Extract the [X, Y] coordinate from the center of the cell holding the provided text.  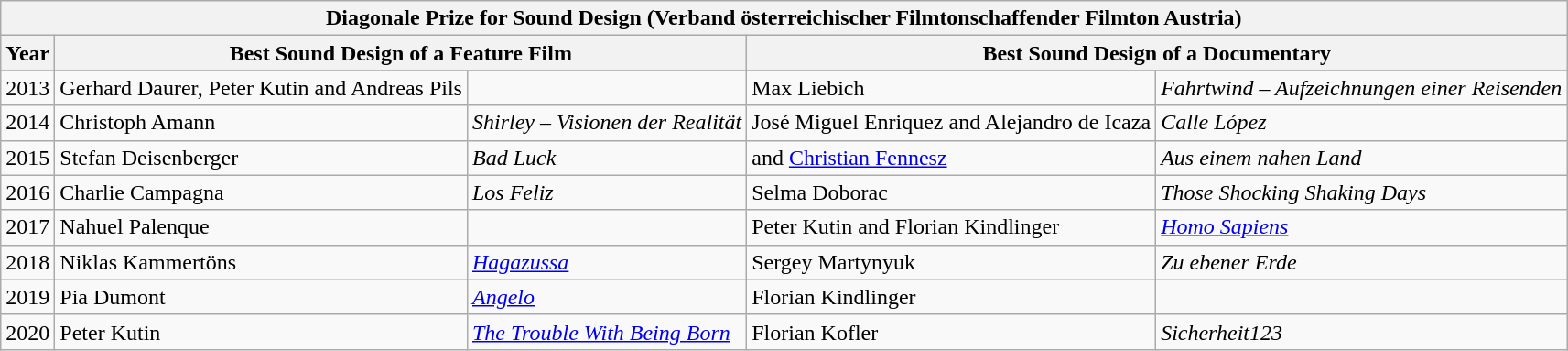
2014 [27, 123]
2016 [27, 192]
Angelo [606, 297]
2020 [27, 332]
Zu ebener Erde [1362, 262]
The Trouble With Being Born [606, 332]
Bad Luck [606, 158]
Best Sound Design of a Feature Film [401, 53]
Those Shocking Shaking Days [1362, 192]
Homo Sapiens [1362, 227]
Max Liebich [952, 88]
Stefan Deisenberger [262, 158]
Peter Kutin and Florian Kindlinger [952, 227]
2017 [27, 227]
Fahrtwind – Aufzeichnungen einer Reisenden [1362, 88]
Shirley – Visionen der Realität [606, 123]
Charlie Campagna [262, 192]
Diagonale Prize for Sound Design (Verband österreichischer Filmtonschaffender Filmton Austria) [784, 18]
Pia Dumont [262, 297]
2018 [27, 262]
Selma Doborac [952, 192]
Nahuel Palenque [262, 227]
2015 [27, 158]
Sicherheit123 [1362, 332]
Best Sound Design of a Documentary [1157, 53]
Sergey Martynyuk [952, 262]
Florian Kofler [952, 332]
Los Feliz [606, 192]
José Miguel Enriquez and Alejandro de Icaza [952, 123]
Aus einem nahen Land [1362, 158]
2013 [27, 88]
Peter Kutin [262, 332]
Christoph Amann [262, 123]
2019 [27, 297]
Gerhard Daurer, Peter Kutin and Andreas Pils [262, 88]
Niklas Kammertöns [262, 262]
Calle López [1362, 123]
Year [27, 53]
Florian Kindlinger [952, 297]
Hagazussa [606, 262]
and Christian Fennesz [952, 158]
